Detect which cell encompasses the target text, then output its (x, y) center coordinate. 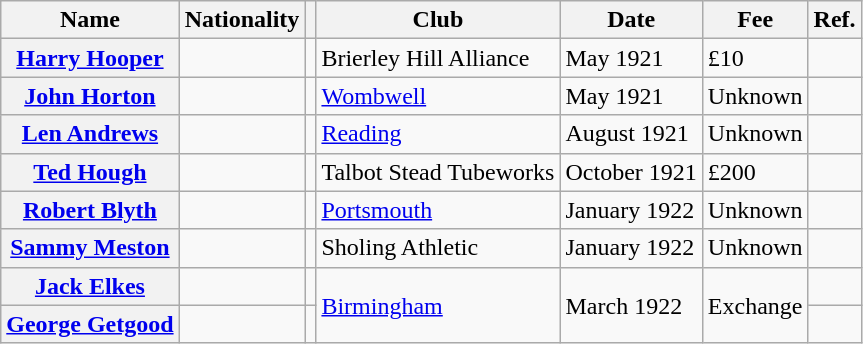
£10 (755, 58)
March 1922 (631, 305)
Wombwell (438, 96)
Reading (438, 134)
Sholing Athletic (438, 248)
Talbot Stead Tubeworks (438, 172)
Ted Hough (90, 172)
Fee (755, 20)
Brierley Hill Alliance (438, 58)
Nationality (242, 20)
October 1921 (631, 172)
Jack Elkes (90, 286)
Ref. (834, 20)
Exchange (755, 305)
Sammy Meston (90, 248)
George Getgood (90, 324)
August 1921 (631, 134)
Robert Blyth (90, 210)
Harry Hooper (90, 58)
Date (631, 20)
Len Andrews (90, 134)
Club (438, 20)
Portsmouth (438, 210)
£200 (755, 172)
Name (90, 20)
Birmingham (438, 305)
John Horton (90, 96)
